Search for the cell housing the specified text and yield its (x, y) center coordinate. 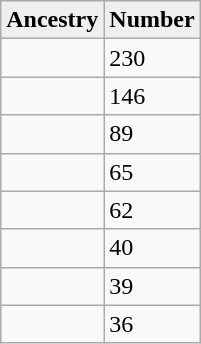
146 (152, 96)
230 (152, 58)
89 (152, 134)
40 (152, 248)
Ancestry (52, 20)
39 (152, 286)
62 (152, 210)
36 (152, 324)
65 (152, 172)
Number (152, 20)
